Identify which cell holds the provided text, then report its [x, y] central coordinate. 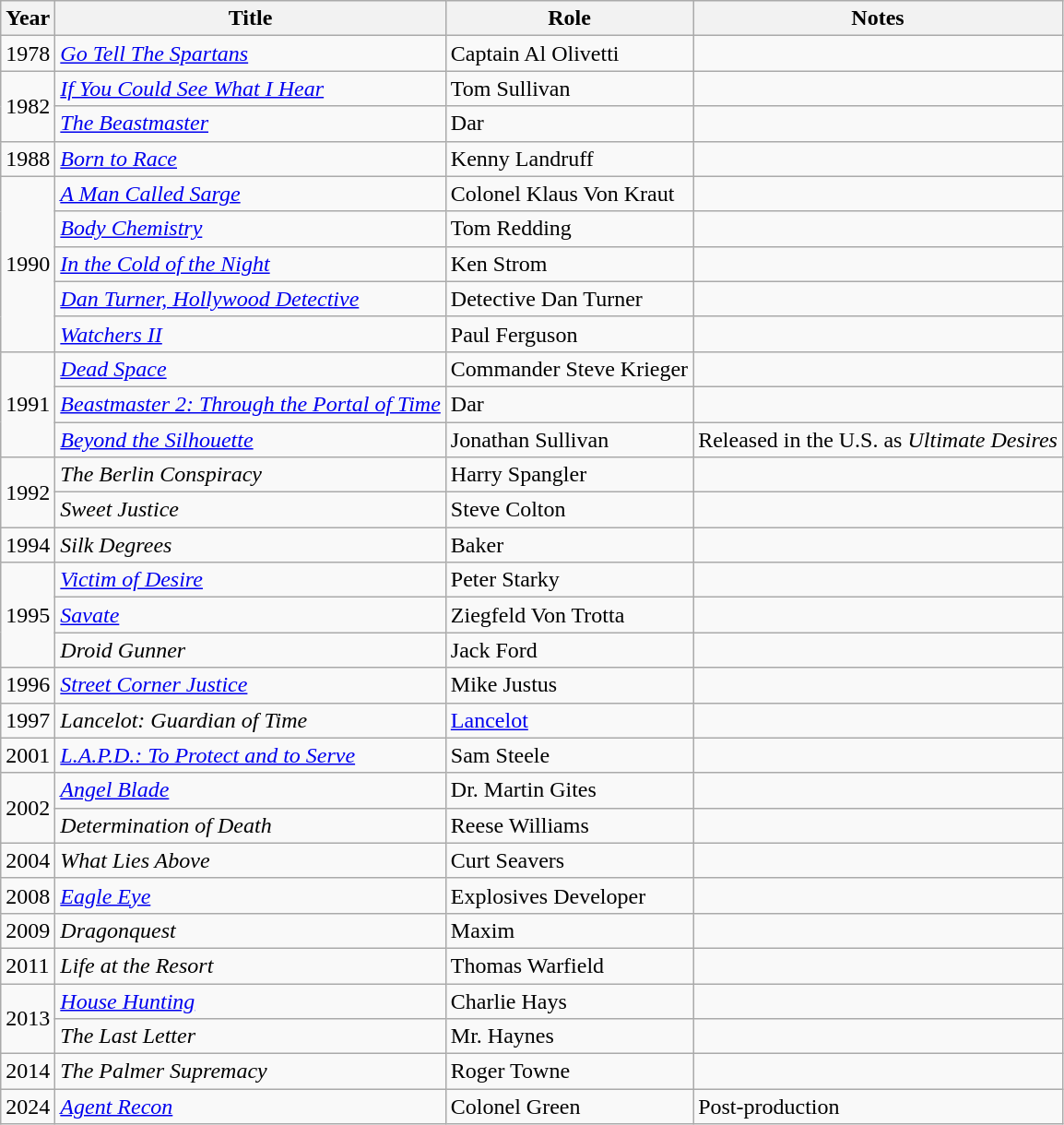
Explosives Developer [569, 895]
1978 [28, 53]
1988 [28, 159]
Harry Spangler [569, 475]
Body Chemistry [251, 229]
2011 [28, 965]
Charlie Hays [569, 1001]
The Berlin Conspiracy [251, 475]
Tom Sullivan [569, 89]
Beastmaster 2: Through the Portal of Time [251, 404]
1982 [28, 106]
1994 [28, 545]
Lancelot: Guardian of Time [251, 720]
Sam Steele [569, 755]
Reese Williams [569, 825]
What Lies Above [251, 860]
Detective Dan Turner [569, 299]
Mr. Haynes [569, 1036]
Colonel Green [569, 1107]
Role [569, 18]
Maxim [569, 930]
Post-production [878, 1107]
2008 [28, 895]
In the Cold of the Night [251, 264]
Peter Starky [569, 580]
If You Could See What I Hear [251, 89]
2014 [28, 1072]
Dan Turner, Hollywood Detective [251, 299]
Steve Colton [569, 510]
Dead Space [251, 369]
2013 [28, 1018]
L.A.P.D.: To Protect and to Serve [251, 755]
1995 [28, 615]
Dr. Martin Gites [569, 790]
Baker [569, 545]
Tom Redding [569, 229]
Silk Degrees [251, 545]
Ziegfeld Von Trotta [569, 615]
2024 [28, 1107]
Determination of Death [251, 825]
1991 [28, 404]
2001 [28, 755]
Angel Blade [251, 790]
The Beastmaster [251, 124]
Agent Recon [251, 1107]
Life at the Resort [251, 965]
The Palmer Supremacy [251, 1072]
Jack Ford [569, 650]
A Man Called Sarge [251, 194]
1990 [28, 264]
2002 [28, 808]
Curt Seavers [569, 860]
Go Tell The Spartans [251, 53]
Year [28, 18]
Watchers II [251, 334]
Beyond the Silhouette [251, 440]
2004 [28, 860]
Thomas Warfield [569, 965]
Released in the U.S. as Ultimate Desires [878, 440]
Ken Strom [569, 264]
Sweet Justice [251, 510]
Kenny Landruff [569, 159]
Born to Race [251, 159]
1997 [28, 720]
1996 [28, 685]
Title [251, 18]
Dragonquest [251, 930]
The Last Letter [251, 1036]
Roger Towne [569, 1072]
Jonathan Sullivan [569, 440]
Victim of Desire [251, 580]
2009 [28, 930]
Paul Ferguson [569, 334]
Droid Gunner [251, 650]
Street Corner Justice [251, 685]
Mike Justus [569, 685]
1992 [28, 492]
Notes [878, 18]
Savate [251, 615]
Commander Steve Krieger [569, 369]
Eagle Eye [251, 895]
Colonel Klaus Von Kraut [569, 194]
Captain Al Olivetti [569, 53]
Lancelot [569, 720]
House Hunting [251, 1001]
